Search for the cell housing the specified text and yield its (x, y) center coordinate. 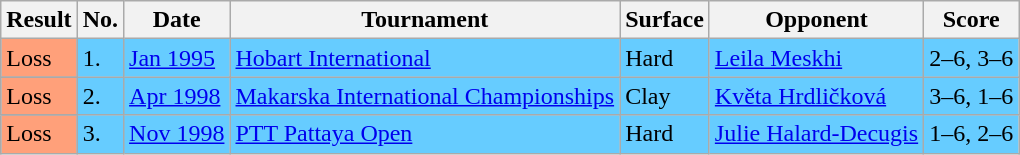
PTT Pattaya Open (425, 134)
Julie Halard-Decugis (816, 134)
3. (100, 134)
Score (972, 20)
2. (100, 96)
Květa Hrdličková (816, 96)
3–6, 1–6 (972, 96)
Opponent (816, 20)
Jan 1995 (177, 58)
1–6, 2–6 (972, 134)
Surface (665, 20)
Leila Meskhi (816, 58)
Nov 1998 (177, 134)
No. (100, 20)
2–6, 3–6 (972, 58)
Hobart International (425, 58)
1. (100, 58)
Clay (665, 96)
Apr 1998 (177, 96)
Makarska International Championships (425, 96)
Result (39, 20)
Tournament (425, 20)
Date (177, 20)
